Extract the (x, y) coordinate from the center of the cell holding the provided text.  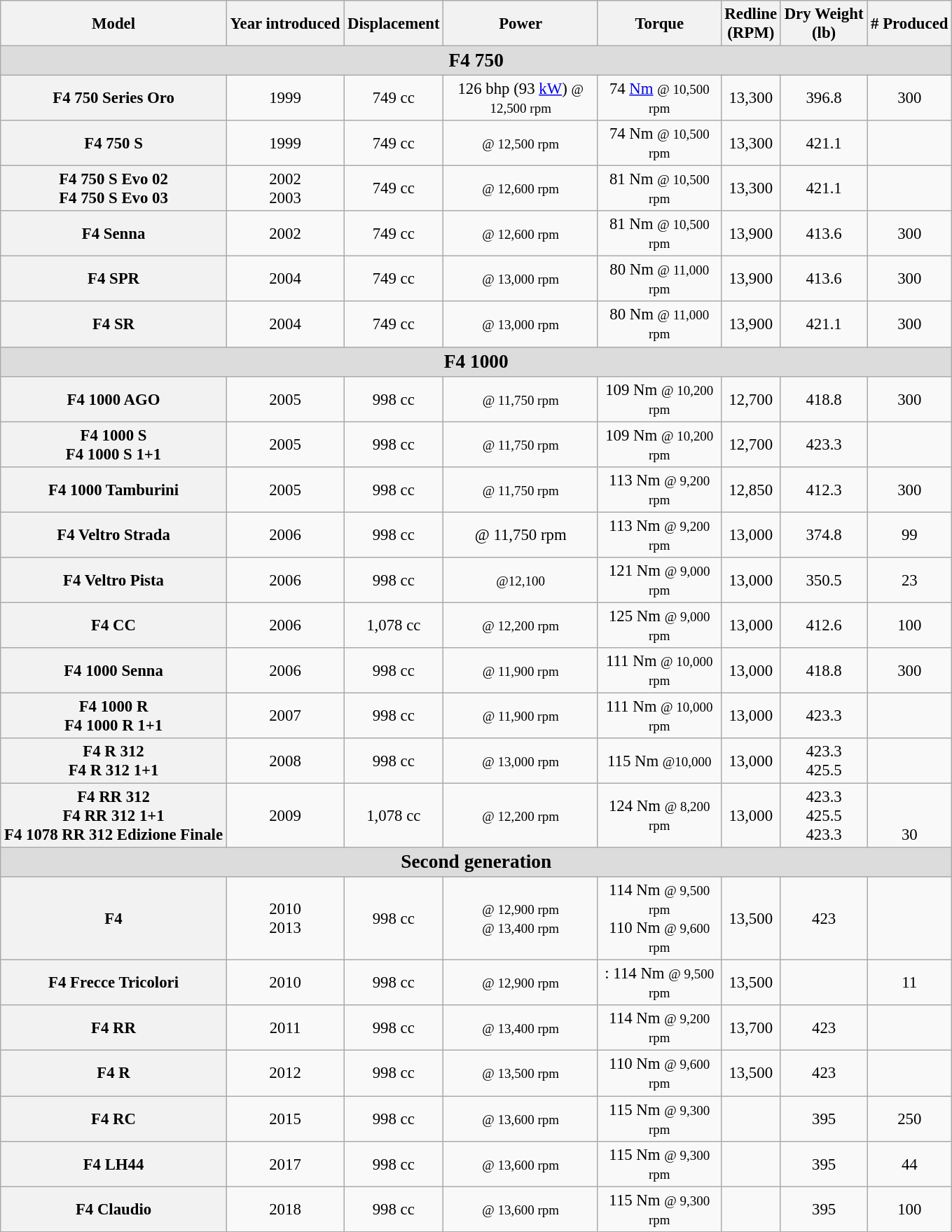
F4 750 S Evo 02F4 750 S Evo 03 (113, 189)
Second generation (476, 862)
2002 (284, 234)
2007 (284, 716)
Year introduced (284, 24)
2017 (284, 1164)
2011 (284, 1028)
23 (909, 580)
30 (909, 816)
412.3 (824, 489)
: 114 Nm @ 9,500 rpm (659, 983)
@ 13,400 rpm (521, 1028)
F4 R (113, 1073)
F4 750 S (113, 143)
124 Nm @ 8,200 rpm (659, 816)
F4 RC (113, 1119)
250 (909, 1119)
F4 1000 Tamburini (113, 489)
121 Nm @ 9,000 rpm (659, 580)
412.6 (824, 625)
F4 1000 (476, 361)
@ 12,900 rpm @ 13,400 rpm (521, 919)
F4 Senna (113, 234)
F4 SR (113, 325)
350.5 (824, 580)
2018 (284, 1209)
2015 (284, 1119)
12,850 (751, 489)
11 (909, 983)
374.8 (824, 535)
13,700 (751, 1028)
F4 1000 RF4 1000 R 1+1 (113, 716)
Model (113, 24)
114 Nm @ 9,200 rpm (659, 1028)
110 Nm @ 9,600 rpm (659, 1073)
2008 (284, 761)
2009 (284, 816)
2012 (284, 1073)
Redline(RPM) (751, 24)
2010 (284, 983)
F4 1000 SF4 1000 S 1+1 (113, 444)
F4 Veltro Strada (113, 535)
Displacement (394, 24)
# Produced (909, 24)
F4 SPR (113, 279)
99 (909, 535)
F4 Frecce Tricolori (113, 983)
Torque (659, 24)
F4 RR 312F4 RR 312 1+1F4 1078 RR 312 Edizione Finale (113, 816)
F4 (113, 919)
@ 13,500 rpm (521, 1073)
20102013 (284, 919)
Power (521, 24)
44 (909, 1164)
F4 LH44 (113, 1164)
F4 RR (113, 1028)
396.8 (824, 98)
114 Nm @ 9,500 rpm110 Nm @ 9,600 rpm (659, 919)
F4 Veltro Pista (113, 580)
423.3425.5423.3 (824, 816)
F4 CC (113, 625)
F4 1000 Senna (113, 671)
@ 12,500 rpm (521, 143)
F4 750 (476, 61)
126 bhp (93 kW) @ 12,500 rpm (521, 98)
@ 12,900 rpm (521, 983)
125 Nm @ 9,000 rpm (659, 625)
F4 R 312F4 R 312 1+1 (113, 761)
423.3425.5 (824, 761)
F4 Claudio (113, 1209)
Dry Weight(lb) (824, 24)
@12,100 (521, 580)
F4 750 Series Oro (113, 98)
F4 1000 AGO (113, 399)
20022003 (284, 189)
115 Nm @10,000 (659, 761)
